Find where the given text appears and provide that cell's center as [X, Y] coordinate. 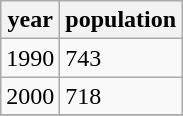
718 [121, 96]
population [121, 20]
year [30, 20]
743 [121, 58]
2000 [30, 96]
1990 [30, 58]
